Detect which cell encompasses the target text, then output its (X, Y) center coordinate. 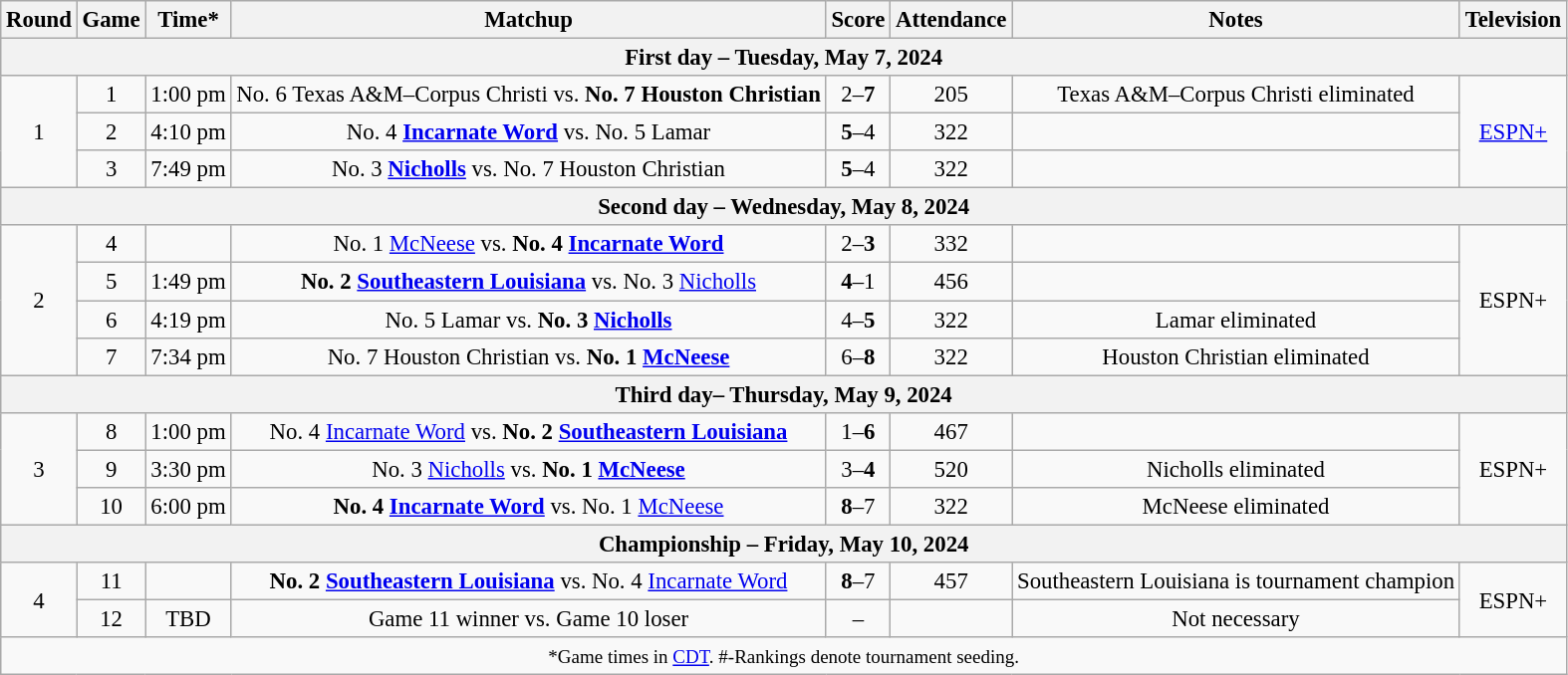
12 (112, 618)
First day – Tuesday, May 7, 2024 (784, 58)
11 (112, 581)
McNeese eliminated (1236, 507)
6–8 (859, 356)
1:49 pm (188, 282)
6:00 pm (188, 507)
TBD (188, 618)
– (859, 618)
4–1 (859, 282)
10 (112, 507)
No. 4 Incarnate Word vs. No. 5 Lamar (528, 132)
No. 1 McNeese vs. No. 4 Incarnate Word (528, 244)
7:49 pm (188, 169)
6 (112, 320)
Houston Christian eliminated (1236, 356)
No. 7 Houston Christian vs. No. 1 McNeese (528, 356)
Time* (188, 20)
5 (112, 282)
520 (951, 469)
No. 2 Southeastern Louisiana vs. No. 3 Nicholls (528, 282)
Notes (1236, 20)
Texas A&M–Corpus Christi eliminated (1236, 95)
3–4 (859, 469)
Not necessary (1236, 618)
No. 3 Nicholls vs. No. 7 Houston Christian (528, 169)
Television (1512, 20)
456 (951, 282)
467 (951, 431)
Championship – Friday, May 10, 2024 (784, 544)
8 (112, 431)
No. 3 Nicholls vs. No. 1 McNeese (528, 469)
Score (859, 20)
Round (39, 20)
9 (112, 469)
Lamar eliminated (1236, 320)
Southeastern Louisiana is tournament champion (1236, 581)
No. 4 Incarnate Word vs. No. 2 Southeastern Louisiana (528, 431)
4–5 (859, 320)
4:19 pm (188, 320)
3:30 pm (188, 469)
*Game times in CDT. #-Rankings denote tournament seeding. (784, 656)
No. 2 Southeastern Louisiana vs. No. 4 Incarnate Word (528, 581)
2–7 (859, 95)
1–6 (859, 431)
Game 11 winner vs. Game 10 loser (528, 618)
205 (951, 95)
Nicholls eliminated (1236, 469)
7 (112, 356)
2–3 (859, 244)
332 (951, 244)
Matchup (528, 20)
Third day– Thursday, May 9, 2024 (784, 394)
Second day – Wednesday, May 8, 2024 (784, 207)
457 (951, 581)
No. 4 Incarnate Word vs. No. 1 McNeese (528, 507)
4:10 pm (188, 132)
Game (112, 20)
7:34 pm (188, 356)
No. 6 Texas A&M–Corpus Christi vs. No. 7 Houston Christian (528, 95)
No. 5 Lamar vs. No. 3 Nicholls (528, 320)
Attendance (951, 20)
